Provide the [x, y] coordinate of the cell's center where the given text is located.  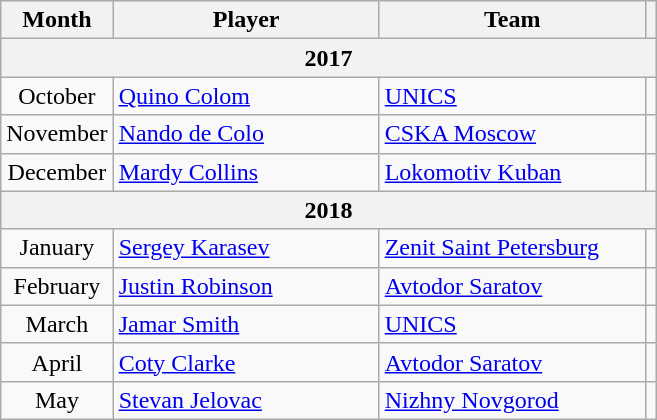
Zenit Saint Petersburg [512, 248]
May [57, 400]
Sergey Karasev [246, 248]
Team [512, 20]
Justin Robinson [246, 286]
Player [246, 20]
October [57, 96]
March [57, 324]
Jamar Smith [246, 324]
January [57, 248]
Mardy Collins [246, 172]
February [57, 286]
November [57, 134]
2017 [329, 58]
Lokomotiv Kuban [512, 172]
Coty Clarke [246, 362]
2018 [329, 210]
December [57, 172]
April [57, 362]
Nizhny Novgorod [512, 400]
Stevan Jelovac [246, 400]
CSKA Moscow [512, 134]
Quino Colom [246, 96]
Nando de Colo [246, 134]
Month [57, 20]
